Return (x, y) of the center of cell containing provided text 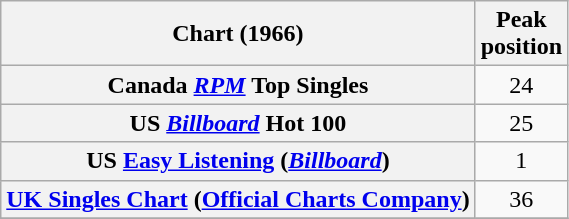
25 (521, 123)
36 (521, 199)
US Easy Listening (Billboard) (238, 161)
Peakposition (521, 34)
Canada RPM Top Singles (238, 85)
UK Singles Chart (Official Charts Company) (238, 199)
Chart (1966) (238, 34)
24 (521, 85)
US Billboard Hot 100 (238, 123)
1 (521, 161)
